Return [x, y] of the center of cell containing provided text 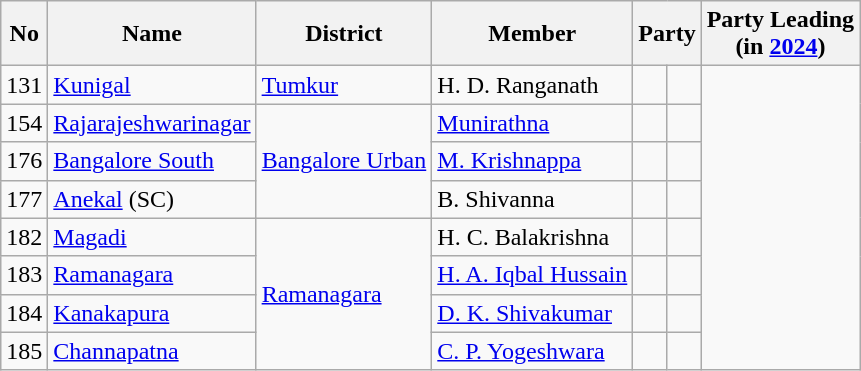
Rajarajeshwarinagar [152, 123]
Name [152, 34]
Kunigal [152, 85]
184 [24, 313]
Munirathna [532, 123]
185 [24, 351]
Bangalore South [152, 161]
B. Shivanna [532, 199]
177 [24, 199]
Magadi [152, 237]
H. D. Ranganath [532, 85]
182 [24, 237]
Bangalore Urban [344, 161]
No [24, 34]
Party Leading(in 2024) [780, 34]
183 [24, 275]
D. K. Shivakumar [532, 313]
Anekal (SC) [152, 199]
176 [24, 161]
M. Krishnappa [532, 161]
Kanakapura [152, 313]
District [344, 34]
Party [667, 34]
Channapatna [152, 351]
154 [24, 123]
H. C. Balakrishna [532, 237]
C. P. Yogeshwara [532, 351]
Tumkur [344, 85]
131 [24, 85]
H. A. Iqbal Hussain [532, 275]
Member [532, 34]
